Identify which cell holds the provided text, then report its (X, Y) central coordinate. 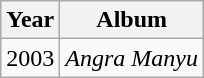
Album (132, 20)
Year (30, 20)
Angra Manyu (132, 58)
2003 (30, 58)
